Determine the [X, Y] coordinate at the center of the cell enclosing the given text.  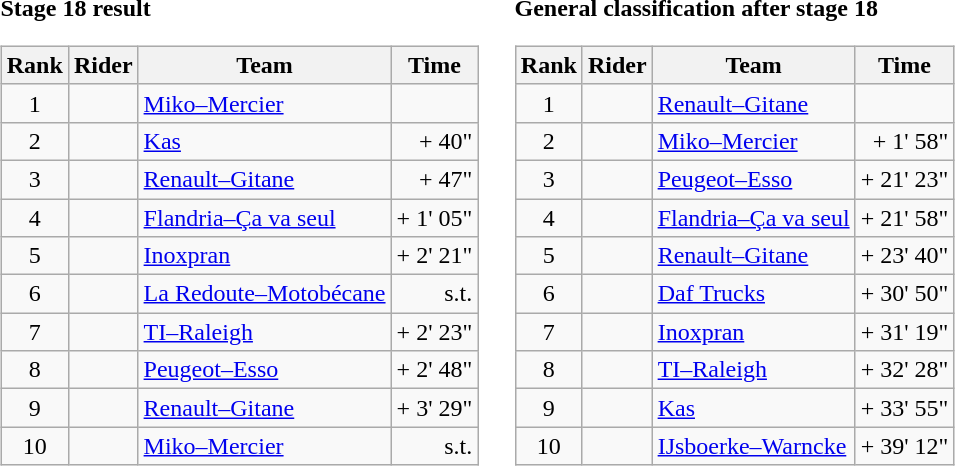
+ 39' 12" [904, 446]
+ 3' 29" [434, 408]
La Redoute–Motobécane [264, 294]
+ 40" [434, 141]
+ 30' 50" [904, 294]
+ 2' 23" [434, 332]
+ 2' 48" [434, 370]
+ 1' 05" [434, 217]
+ 2' 21" [434, 256]
IJsboerke–Warncke [754, 446]
+ 21' 23" [904, 179]
+ 21' 58" [904, 217]
+ 1' 58" [904, 141]
+ 31' 19" [904, 332]
+ 32' 28" [904, 370]
+ 33' 55" [904, 408]
+ 23' 40" [904, 256]
Daf Trucks [754, 294]
+ 47" [434, 179]
